Identify which cell holds the provided text, then report its [x, y] central coordinate. 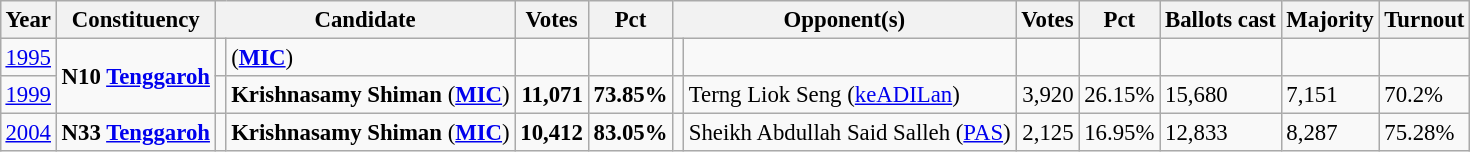
75.28% [1424, 133]
15,680 [1220, 95]
70.2% [1424, 95]
Terng Liok Seng (keADILan) [850, 95]
Candidate [365, 20]
Turnout [1424, 20]
3,920 [1048, 95]
10,412 [552, 133]
12,833 [1220, 133]
8,287 [1330, 133]
7,151 [1330, 95]
1995 [28, 57]
16.95% [1120, 133]
2,125 [1048, 133]
Opponent(s) [844, 20]
26.15% [1120, 95]
1999 [28, 95]
(MIC) [370, 57]
Majority [1330, 20]
83.05% [630, 133]
N10 Tenggaroh [136, 76]
N33 Tenggaroh [136, 133]
73.85% [630, 95]
11,071 [552, 95]
Constituency [136, 20]
Ballots cast [1220, 20]
Year [28, 20]
Sheikh Abdullah Said Salleh (PAS) [850, 133]
2004 [28, 133]
